Pinpoint the cell where the given text exists, returning its [x, y] midpoint coordinate. 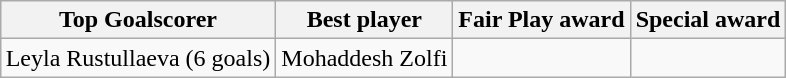
Top Goalscorer [138, 20]
Leyla Rustullaeva (6 goals) [138, 58]
Special award [708, 20]
Best player [364, 20]
Fair Play award [542, 20]
Mohaddesh Zolfi [364, 58]
